Detect which cell encompasses the target text, then output its (X, Y) center coordinate. 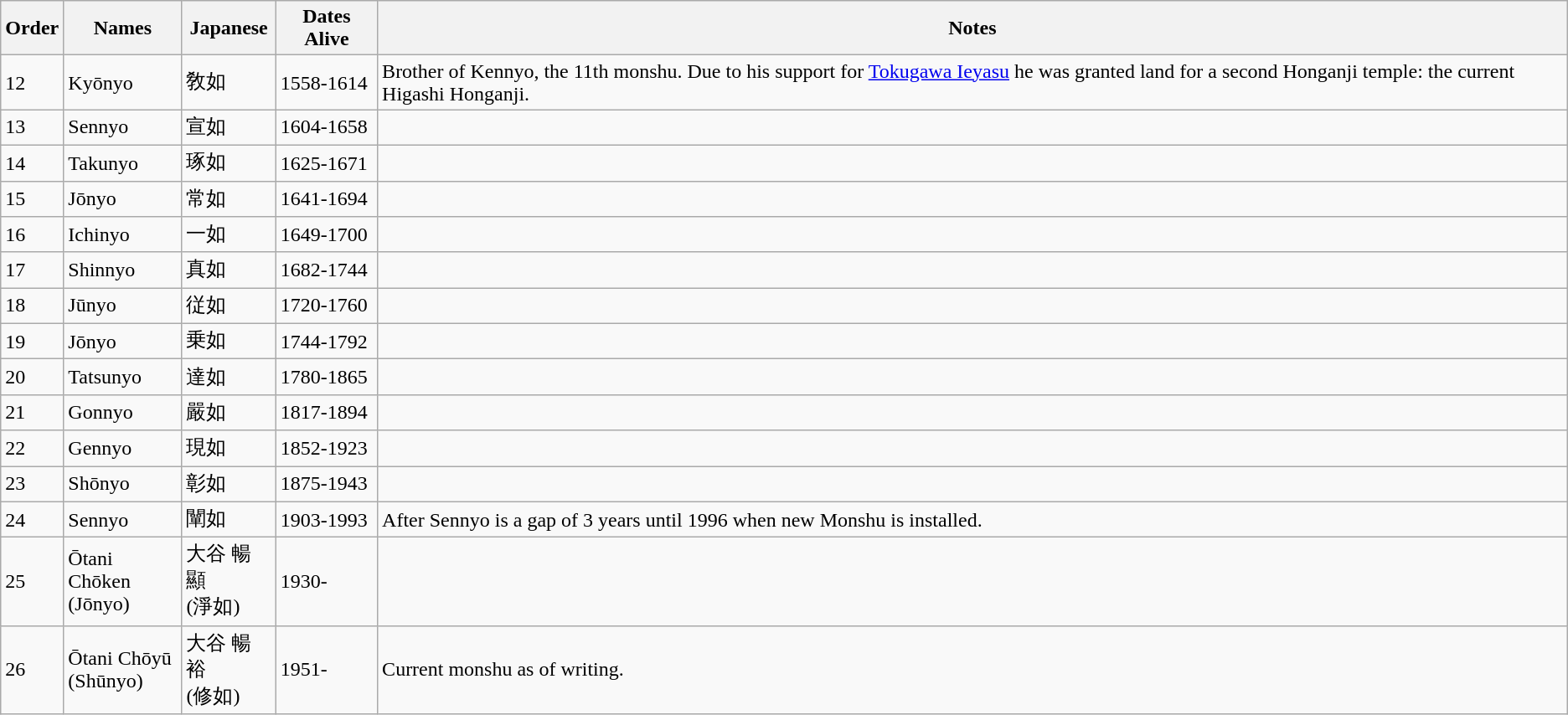
1604-1658 (327, 127)
1875-1943 (327, 484)
20 (32, 377)
22 (32, 449)
嚴如 (229, 412)
1852-1923 (327, 449)
大谷 暢顯(淨如) (229, 582)
24 (32, 519)
25 (32, 582)
Names (122, 28)
Ōtani Chōken(Jōnyo) (122, 582)
1951- (327, 670)
現如 (229, 449)
18 (32, 306)
Order (32, 28)
1817-1894 (327, 412)
真如 (229, 270)
Shinnyo (122, 270)
Jūnyo (122, 306)
19 (32, 342)
1903-1993 (327, 519)
1780-1865 (327, 377)
Current monshu as of writing. (973, 670)
Ōtani Chōyū(Shūnyo) (122, 670)
26 (32, 670)
Kyōnyo (122, 82)
達如 (229, 377)
闡如 (229, 519)
15 (32, 199)
13 (32, 127)
彰如 (229, 484)
宣如 (229, 127)
Takunyo (122, 162)
Japanese (229, 28)
16 (32, 234)
乗如 (229, 342)
21 (32, 412)
Notes (973, 28)
1720-1760 (327, 306)
常如 (229, 199)
23 (32, 484)
琢如 (229, 162)
敎如 (229, 82)
Gennyo (122, 449)
1641-1694 (327, 199)
大谷 暢裕(修如) (229, 670)
Ichinyo (122, 234)
14 (32, 162)
1682-1744 (327, 270)
従如 (229, 306)
1744-1792 (327, 342)
Gonnyo (122, 412)
1649-1700 (327, 234)
1558-1614 (327, 82)
一如 (229, 234)
Shōnyo (122, 484)
12 (32, 82)
After Sennyo is a gap of 3 years until 1996 when new Monshu is installed. (973, 519)
1625-1671 (327, 162)
17 (32, 270)
1930- (327, 582)
Tatsunyo (122, 377)
Dates Alive (327, 28)
